Identify which cell holds the provided text, then report its (X, Y) central coordinate. 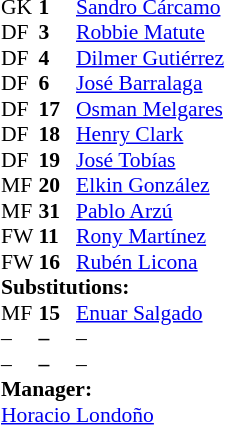
Robbie Matute (150, 33)
11 (57, 237)
16 (57, 262)
17 (57, 109)
José Tobías (150, 160)
Substitutions: (112, 287)
Henry Clark (150, 135)
Manager: (112, 389)
6 (57, 83)
19 (57, 160)
3 (57, 33)
4 (57, 58)
Elkin González (150, 185)
Pablo Arzú (150, 211)
Osman Melgares (150, 109)
Enuar Salgado (150, 313)
15 (57, 313)
18 (57, 135)
Rony Martínez (150, 237)
Dilmer Gutiérrez (150, 58)
José Barralaga (150, 83)
31 (57, 211)
Rubén Licona (150, 262)
20 (57, 185)
